Return (X, Y) of the center of cell containing provided text 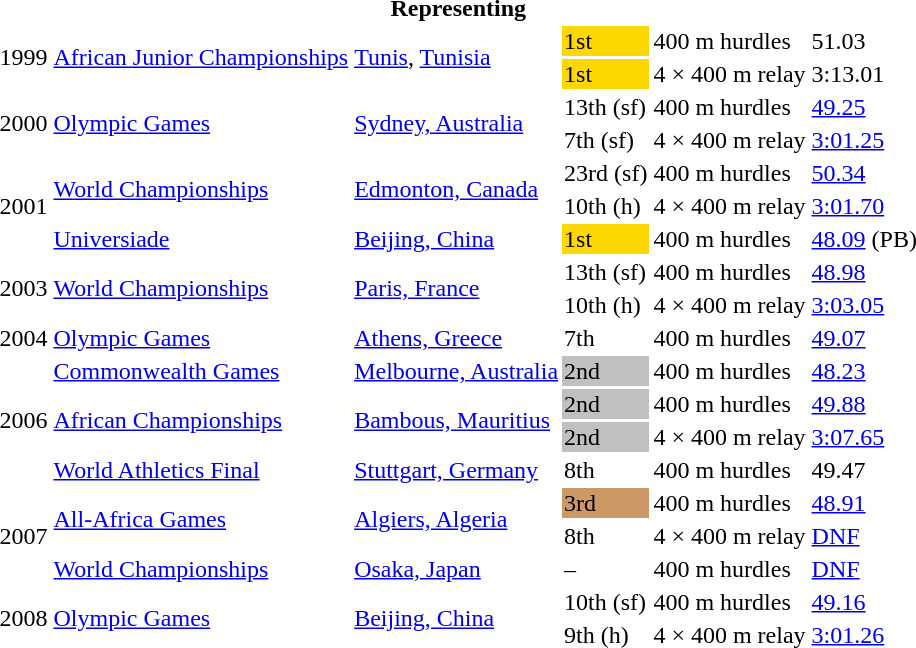
Bambous, Mauritius (456, 420)
Sydney, Australia (456, 124)
African Championships (201, 420)
Paris, France (456, 288)
Melbourne, Australia (456, 371)
World Athletics Final (201, 470)
– (606, 569)
All-Africa Games (201, 520)
Commonwealth Games (201, 371)
African Junior Championships (201, 58)
Osaka, Japan (456, 569)
Algiers, Algeria (456, 520)
Universiade (201, 239)
7th (606, 338)
23rd (sf) (606, 173)
Stuttgart, Germany (456, 470)
Beijing, China (456, 239)
Athens, Greece (456, 338)
10th (sf) (606, 602)
3rd (606, 503)
Tunis, Tunisia (456, 58)
Edmonton, Canada (456, 190)
7th (sf) (606, 140)
